Provide the (X, Y) coordinate of the cell's center where the given text is located.  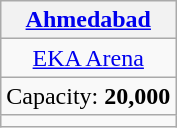
EKA Arena (88, 58)
Ahmedabad (88, 20)
Capacity: 20,000 (88, 96)
